Scan for the cell matching the given text and deliver its (x, y) coordinate at center. 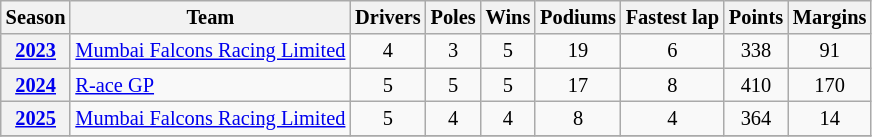
91 (830, 51)
3 (454, 51)
Poles (454, 17)
Margins (830, 17)
R-ace GP (210, 85)
170 (830, 85)
14 (830, 118)
410 (756, 85)
17 (578, 85)
2025 (36, 118)
6 (672, 51)
Season (36, 17)
Points (756, 17)
2024 (36, 85)
Drivers (388, 17)
Podiums (578, 17)
Team (210, 17)
364 (756, 118)
Wins (508, 17)
338 (756, 51)
2023 (36, 51)
19 (578, 51)
Fastest lap (672, 17)
